Provide the (X, Y) coordinate of the cell's center where the given text is located.  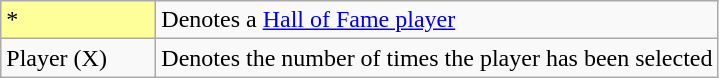
Denotes the number of times the player has been selected (437, 58)
Player (X) (78, 58)
* (78, 20)
Denotes a Hall of Fame player (437, 20)
